Determine the [x, y] coordinate at the center of the cell enclosing the given text.  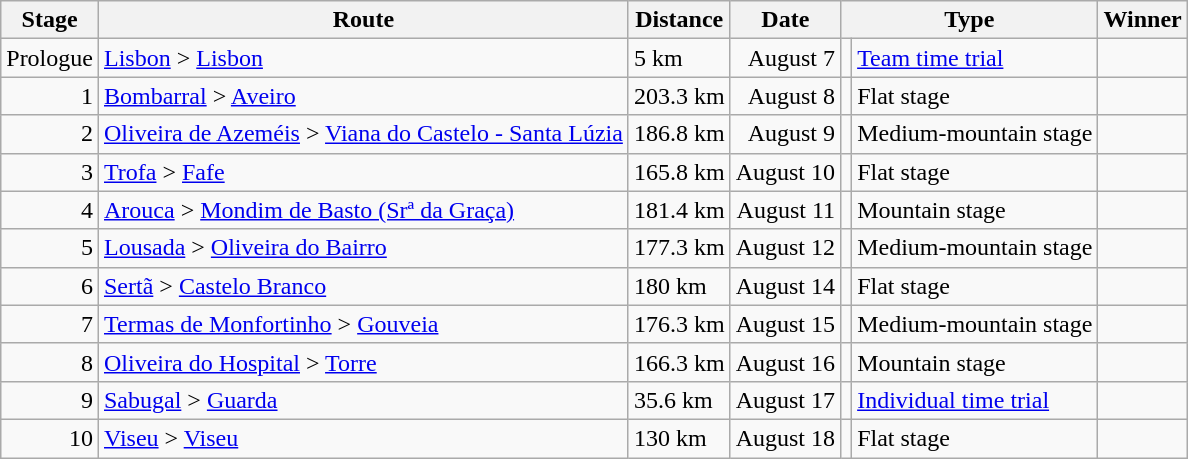
Distance [679, 20]
August 12 [785, 248]
August 7 [785, 58]
August 8 [785, 96]
166.3 km [679, 362]
176.3 km [679, 324]
10 [50, 438]
August 9 [785, 134]
5 km [679, 58]
130 km [679, 438]
Sabugal > Guarda [363, 400]
Oliveira de Azeméis > Viana do Castelo - Santa Lúzia [363, 134]
6 [50, 286]
August 15 [785, 324]
Stage [50, 20]
Trofa > Fafe [363, 172]
Team time trial [975, 58]
Viseu > Viseu [363, 438]
9 [50, 400]
35.6 km [679, 400]
165.8 km [679, 172]
1 [50, 96]
8 [50, 362]
Arouca > Mondim de Basto (Srª da Graça) [363, 210]
August 17 [785, 400]
203.3 km [679, 96]
August 18 [785, 438]
Bombarral > Aveiro [363, 96]
177.3 km [679, 248]
Oliveira do Hospital > Torre [363, 362]
7 [50, 324]
Winner [1142, 20]
Prologue [50, 58]
Route [363, 20]
Type [970, 20]
5 [50, 248]
Termas de Monfortinho > Gouveia [363, 324]
181.4 km [679, 210]
August 14 [785, 286]
Sertã > Castelo Branco [363, 286]
August 16 [785, 362]
3 [50, 172]
180 km [679, 286]
2 [50, 134]
August 10 [785, 172]
4 [50, 210]
August 11 [785, 210]
Lisbon > Lisbon [363, 58]
186.8 km [679, 134]
Individual time trial [975, 400]
Lousada > Oliveira do Bairro [363, 248]
Date [785, 20]
